Extract the [x, y] coordinate from the center of the cell holding the provided text.  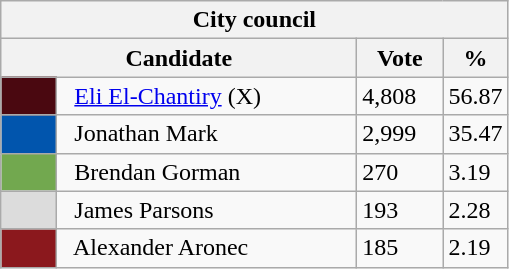
Eli El-Chantiry (X) [207, 96]
3.19 [476, 172]
270 [400, 172]
2.28 [476, 210]
James Parsons [207, 210]
City council [254, 20]
% [476, 58]
Brendan Gorman [207, 172]
2.19 [476, 248]
35.47 [476, 134]
4,808 [400, 96]
193 [400, 210]
Candidate [179, 58]
Vote [400, 58]
185 [400, 248]
Jonathan Mark [207, 134]
56.87 [476, 96]
Alexander Aronec [207, 248]
2,999 [400, 134]
